Output the (x, y) coordinate of the center of the cell containing the given text.  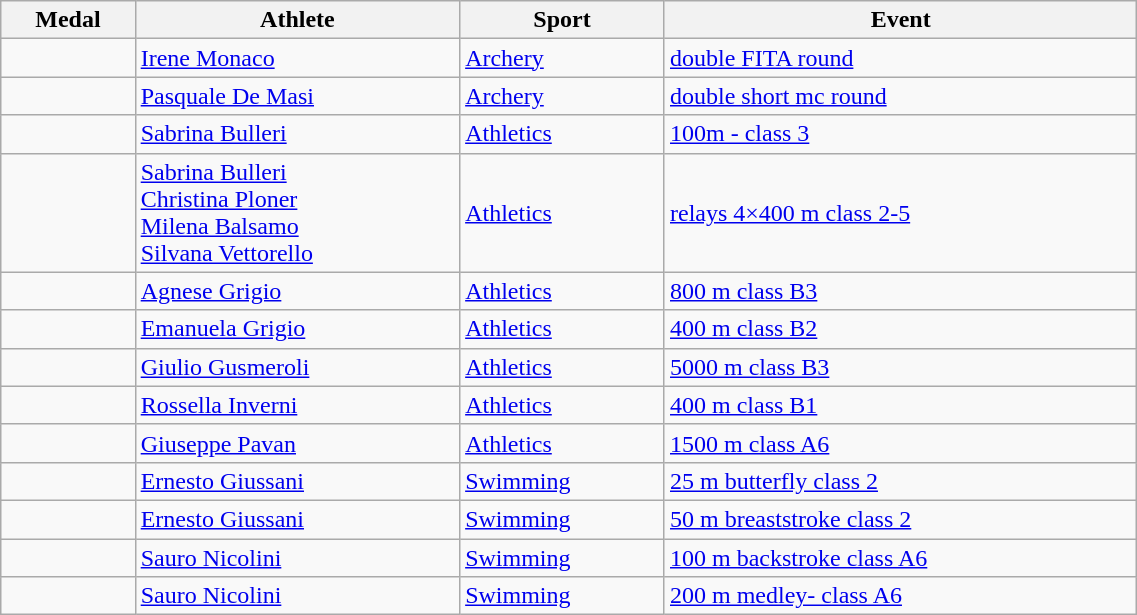
800 m class B3 (900, 291)
200 m medley- class A6 (900, 596)
Emanuela Grigio (297, 329)
Sabrina BulleriChristina PlonerMilena BalsamoSilvana Vettorello (297, 212)
Pasquale De Masi (297, 96)
Medal (68, 20)
100 m backstroke class A6 (900, 557)
double short mc round (900, 96)
Giulio Gusmeroli (297, 367)
Rossella Inverni (297, 405)
Athlete (297, 20)
double FITA round (900, 58)
400 m class B1 (900, 405)
Agnese Grigio (297, 291)
relays 4×400 m class 2-5 (900, 212)
Sport (562, 20)
Giuseppe Pavan (297, 443)
Irene Monaco (297, 58)
Sabrina Bulleri (297, 134)
400 m class B2 (900, 329)
1500 m class A6 (900, 443)
50 m breaststroke class 2 (900, 519)
Event (900, 20)
25 m butterfly class 2 (900, 481)
5000 m class B3 (900, 367)
100m - class 3 (900, 134)
